For the text-containing cell, return its midpoint in [X, Y] coordinate format. 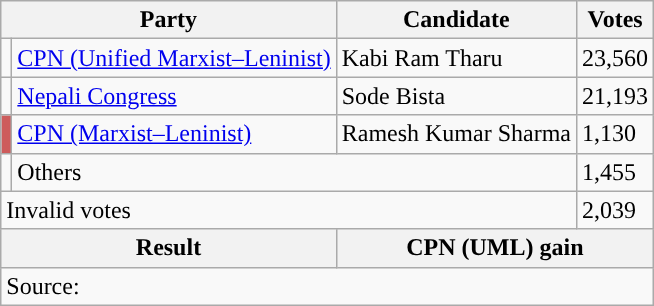
1,130 [616, 134]
1,455 [616, 172]
2,039 [616, 210]
Party [168, 20]
Candidate [456, 20]
23,560 [616, 58]
Ramesh Kumar Sharma [456, 134]
Kabi Ram Tharu [456, 58]
Sode Bista [456, 96]
Others [294, 172]
Invalid votes [289, 210]
21,193 [616, 96]
Votes [616, 20]
Source: [328, 286]
Nepali Congress [174, 96]
CPN (Marxist–Leninist) [174, 134]
Result [168, 248]
CPN (UML) gain [494, 248]
CPN (Unified Marxist–Leninist) [174, 58]
